From the cell containing the given text, extract its center point as [x, y] coordinate. 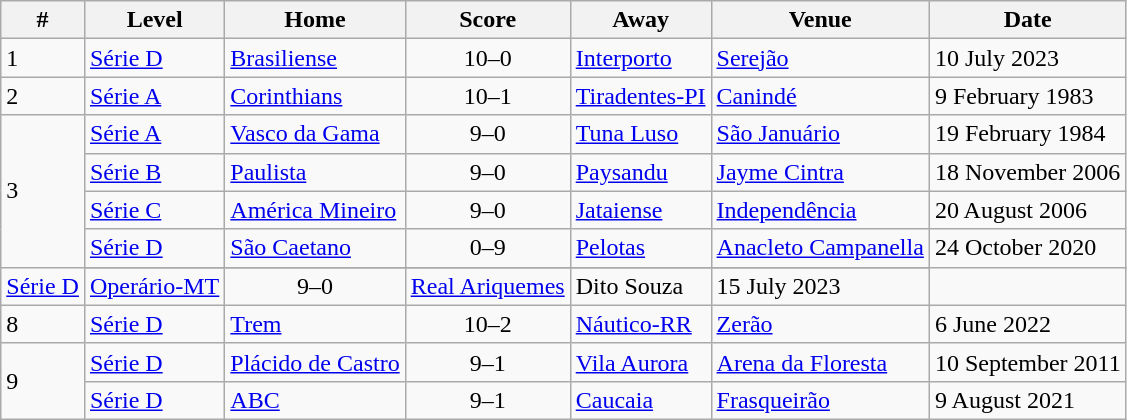
10–2 [488, 324]
Vasco da Gama [315, 134]
Home [315, 20]
3 [43, 191]
Anacleto Campanella [820, 248]
24 October 2020 [1028, 248]
20 August 2006 [1028, 210]
Date [1028, 20]
Venue [820, 20]
8 [43, 324]
Zerão [820, 324]
Level [154, 20]
# [43, 20]
Trem [315, 324]
Paulista [315, 172]
6 June 2022 [1028, 324]
19 February 1984 [1028, 134]
Canindé [820, 96]
América Mineiro [315, 210]
Interporto [640, 58]
Jataiense [640, 210]
Arena da Floresta [820, 362]
Série C [154, 210]
Jayme Cintra [820, 172]
10 July 2023 [1028, 58]
Away [640, 20]
Série B [154, 172]
Náutico-RR [640, 324]
Vila Aurora [640, 362]
Plácido de Castro [315, 362]
9 [43, 381]
Operário-MT [154, 286]
1 [43, 58]
Caucaia [640, 400]
Independência [820, 210]
10–1 [488, 96]
Corinthians [315, 96]
Brasiliense [315, 58]
Tiradentes-PI [640, 96]
Real Ariquemes [488, 286]
Pelotas [640, 248]
0–9 [488, 248]
10–0 [488, 58]
ABC [315, 400]
9 August 2021 [1028, 400]
Dito Souza [640, 286]
Tuna Luso [640, 134]
10 September 2011 [1028, 362]
Frasqueirão [820, 400]
São Caetano [315, 248]
São Januário [820, 134]
18 November 2006 [1028, 172]
Serejão [820, 58]
9 February 1983 [1028, 96]
Score [488, 20]
2 [43, 96]
Paysandu [640, 172]
15 July 2023 [820, 286]
